Locate the cell with the specified text and output its [x, y] center coordinate. 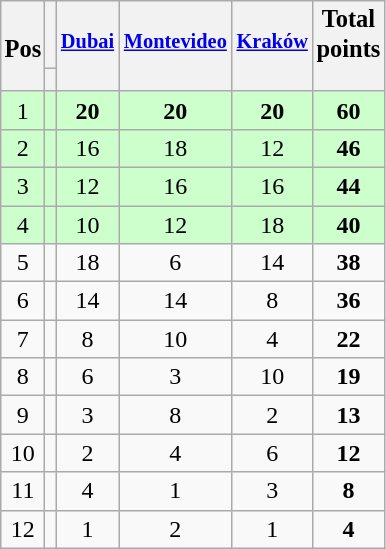
Kraków [272, 35]
38 [348, 263]
7 [23, 339]
11 [23, 491]
9 [23, 415]
Pos [23, 35]
36 [348, 301]
Dubai [88, 35]
19 [348, 377]
40 [348, 225]
Montevideo [176, 35]
5 [23, 263]
Totalpoints [348, 35]
13 [348, 415]
60 [348, 110]
46 [348, 148]
22 [348, 339]
44 [348, 186]
